Extract the [X, Y] coordinate from the center of the cell holding the provided text.  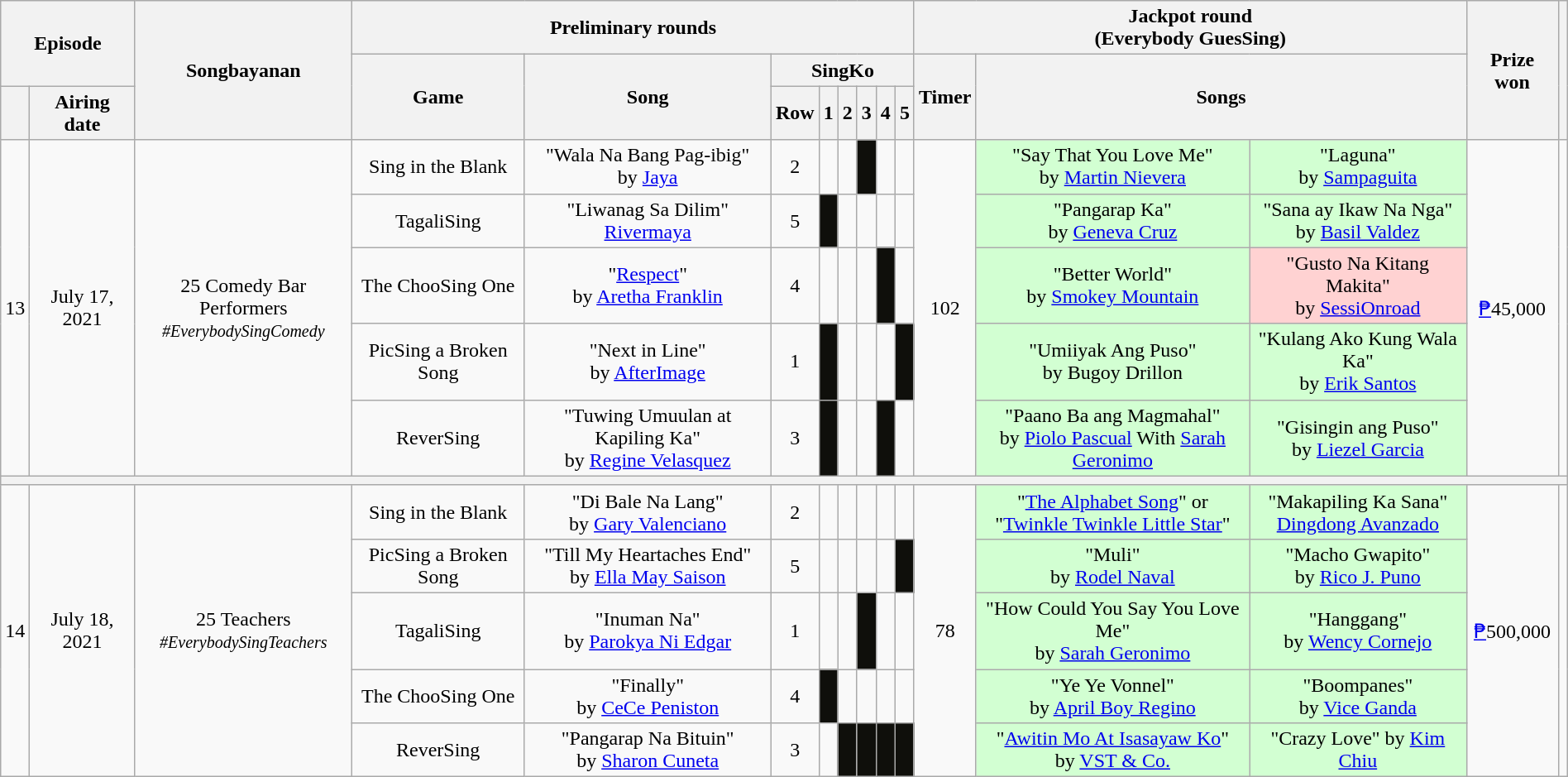
Songs [1221, 98]
25 Comedy Bar Performers#EverybodySingComedy [243, 308]
"Macho Gwapito"by Rico J. Puno [1358, 566]
"How Could You Say You Love Me"by Sarah Geronimo [1113, 631]
"Makapiling Ka Sana"Dingdong Avanzado [1358, 511]
"Awitin Mo At Isasayaw Ko"by VST & Co. [1113, 750]
Timer [944, 98]
"Gisingin ang Puso"by Liezel Garcia [1358, 438]
"Kulang Ako Kung Wala Ka"by Erik Santos [1358, 362]
"Finally"by CeCe Peniston [648, 695]
"Muli"by Rodel Naval [1113, 566]
14 [15, 631]
"Di Bale Na Lang"by Gary Valenciano [648, 511]
₱500,000 [1512, 631]
"Ye Ye Vonnel"by April Boy Regino [1113, 695]
"Respect"by Aretha Franklin [648, 285]
"Gusto Na Kitang Makita"by SessiOnroad [1358, 285]
"Crazy Love" by Kim Chiu [1358, 750]
Preliminary rounds [633, 28]
"Liwanag Sa Dilim"Rivermaya [648, 220]
"Hanggang"by Wency Cornejo [1358, 631]
"Next in Line"by AfterImage [648, 362]
"Sana ay Ikaw Na Nga"by Basil Valdez [1358, 220]
₱45,000 [1512, 308]
"Pangarap Ka"by Geneva Cruz [1113, 220]
Episode [68, 43]
"Inuman Na"by Parokya Ni Edgar [648, 631]
102 [944, 308]
SingKo [842, 70]
"Umiiyak Ang Puso"by Bugoy Drillon [1113, 362]
Row [795, 113]
"Better World"by Smokey Mountain [1113, 285]
"Say That You Love Me"by Martin Nievera [1113, 167]
25 Teachers#EverybodySingTeachers [243, 631]
Jackpot round(Everybody GuesSing) [1190, 28]
"Wala Na Bang Pag-ibig"by Jaya [648, 167]
13 [15, 308]
"Pangarap Na Bituin"by Sharon Cuneta [648, 750]
Song [648, 98]
78 [944, 631]
July 18, 2021 [83, 631]
"Boompanes"by Vice Ganda [1358, 695]
Game [438, 98]
"Laguna"by Sampaguita [1358, 167]
July 17, 2021 [83, 308]
"Tuwing Umuulan at Kapiling Ka"by Regine Velasquez [648, 438]
"Till My Heartaches End"by Ella May Saison [648, 566]
Songbayanan [243, 70]
"Paano Ba ang Magmahal"by Piolo Pascual With Sarah Geronimo [1113, 438]
Airing date [83, 113]
Prize won [1512, 70]
"The Alphabet Song" or"Twinkle Twinkle Little Star" [1113, 511]
